From the cell containing the given text, extract its center point as [x, y] coordinate. 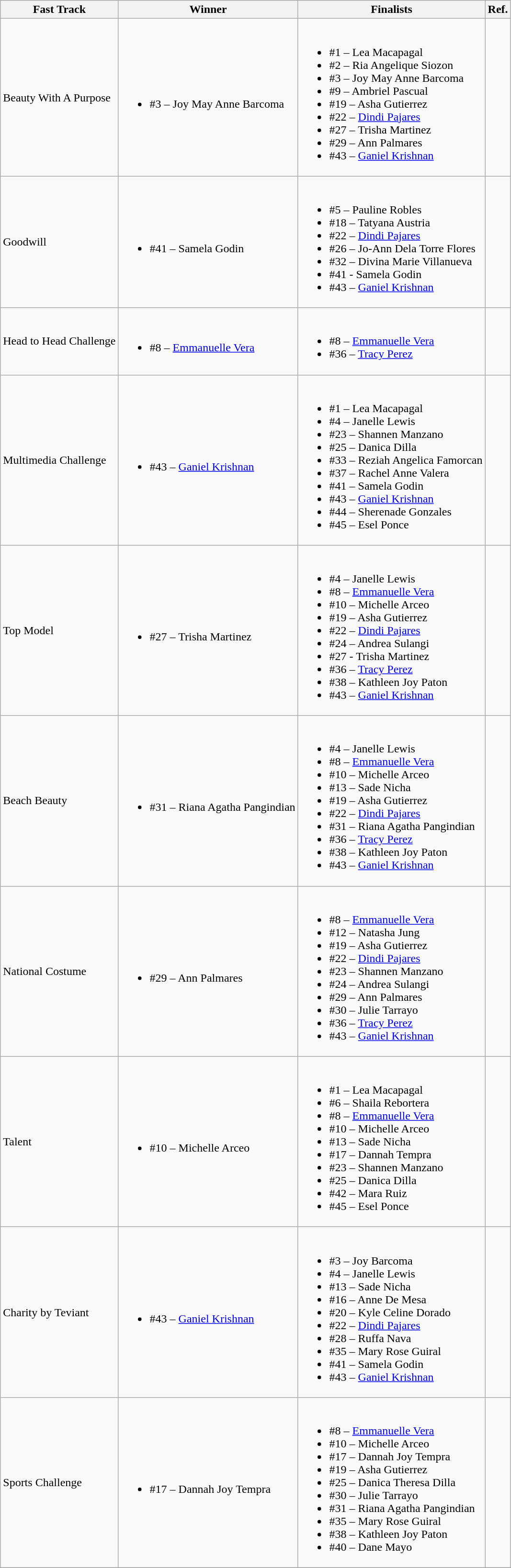
Top Model [59, 630]
#27 – Trisha Martinez [208, 630]
Sports Challenge [59, 1482]
#8 – Emmanuelle Vera [208, 341]
Multimedia Challenge [59, 460]
#10 – Michelle Arceo [208, 1142]
Head to Head Challenge [59, 341]
#17 – Dannah Joy Tempra [208, 1482]
Fast Track [59, 10]
Finalists [392, 10]
#3 – Joy May Anne Barcoma [208, 98]
Charity by Teviant [59, 1312]
#29 – Ann Palmares [208, 971]
Talent [59, 1142]
Ref. [498, 10]
Beach Beauty [59, 801]
National Costume [59, 971]
Winner [208, 10]
Beauty With A Purpose [59, 98]
#8 – Emmanuelle Vera#36 – Tracy Perez [392, 341]
#41 – Samela Godin [208, 242]
#31 – Riana Agatha Pangindian [208, 801]
Goodwill [59, 242]
